Find where the given text appears and provide that cell's center as [x, y] coordinate. 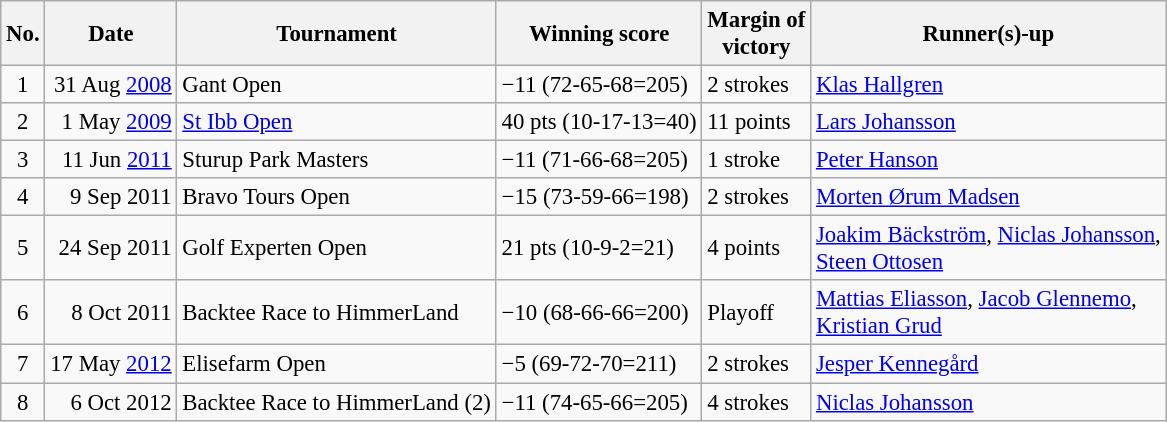
7 [23, 364]
1 [23, 85]
−15 (73-59-66=198) [599, 197]
Peter Hanson [988, 160]
St Ibb Open [336, 122]
24 Sep 2011 [111, 248]
Jesper Kennegård [988, 364]
Morten Ørum Madsen [988, 197]
40 pts (10-17-13=40) [599, 122]
Date [111, 34]
6 [23, 312]
−11 (71-66-68=205) [599, 160]
17 May 2012 [111, 364]
3 [23, 160]
4 strokes [756, 402]
−5 (69-72-70=211) [599, 364]
2 [23, 122]
Backtee Race to HimmerLand (2) [336, 402]
4 [23, 197]
−11 (74-65-66=205) [599, 402]
Sturup Park Masters [336, 160]
Runner(s)-up [988, 34]
Elisefarm Open [336, 364]
Margin ofvictory [756, 34]
Backtee Race to HimmerLand [336, 312]
Winning score [599, 34]
1 stroke [756, 160]
Gant Open [336, 85]
8 Oct 2011 [111, 312]
11 points [756, 122]
4 points [756, 248]
6 Oct 2012 [111, 402]
No. [23, 34]
21 pts (10-9-2=21) [599, 248]
31 Aug 2008 [111, 85]
−10 (68-66-66=200) [599, 312]
Golf Experten Open [336, 248]
11 Jun 2011 [111, 160]
Mattias Eliasson, Jacob Glennemo, Kristian Grud [988, 312]
Bravo Tours Open [336, 197]
Lars Johansson [988, 122]
9 Sep 2011 [111, 197]
Klas Hallgren [988, 85]
−11 (72-65-68=205) [599, 85]
Tournament [336, 34]
5 [23, 248]
Joakim Bäckström, Niclas Johansson, Steen Ottosen [988, 248]
8 [23, 402]
Niclas Johansson [988, 402]
Playoff [756, 312]
1 May 2009 [111, 122]
